Identify which cell holds the provided text, then report its [x, y] central coordinate. 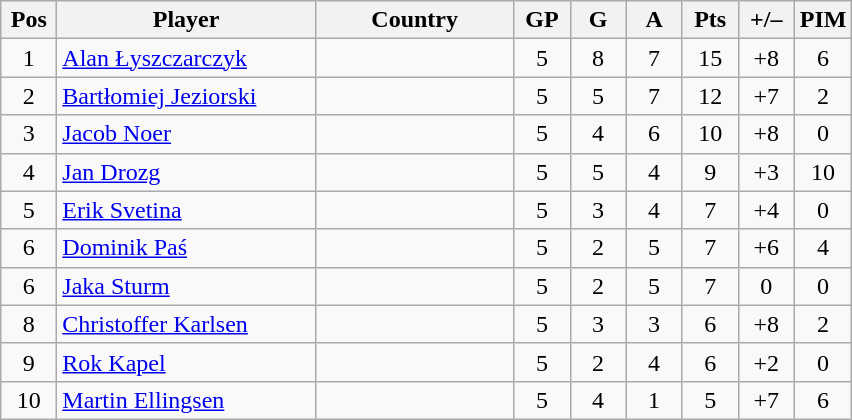
GP [542, 20]
Erik Svetina [186, 210]
Dominik Paś [186, 248]
Alan Łyszczarczyk [186, 58]
+3 [766, 172]
Martin Ellingsen [186, 400]
Jaka Sturm [186, 286]
Jacob Noer [186, 134]
Jan Drozg [186, 172]
+4 [766, 210]
+6 [766, 248]
Pos [29, 20]
Christoffer Karlsen [186, 324]
Bartłomiej Jeziorski [186, 96]
Country [414, 20]
12 [710, 96]
+2 [766, 362]
+/– [766, 20]
A [654, 20]
Player [186, 20]
G [598, 20]
15 [710, 58]
PIM [823, 20]
Rok Kapel [186, 362]
Pts [710, 20]
